Identify which cell holds the provided text, then report its [X, Y] central coordinate. 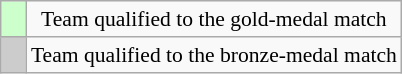
Team qualified to the bronze-medal match [214, 55]
Team qualified to the gold-medal match [214, 19]
